Capture the cell that displays the provided text and extract its (X, Y) central coordinate. 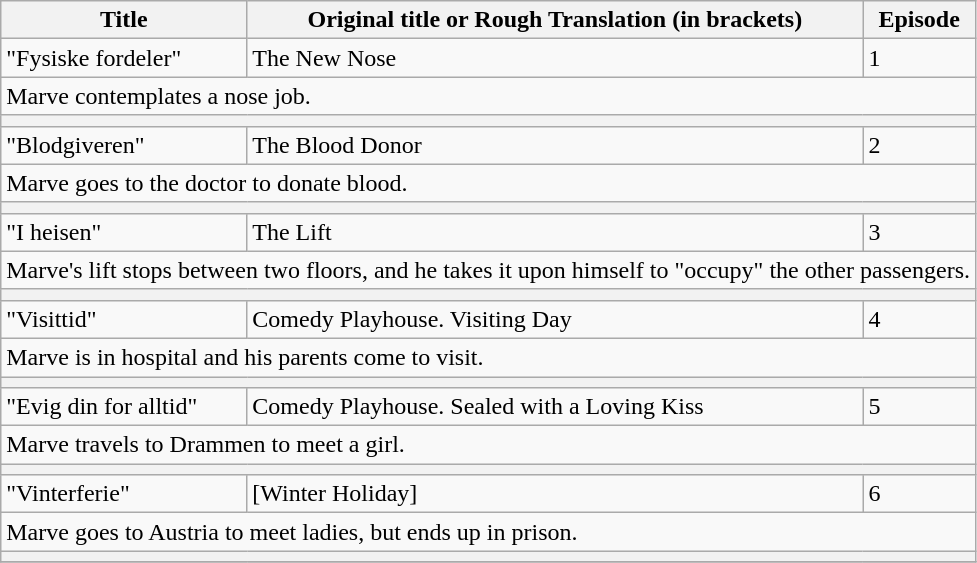
Marve travels to Drammen to meet a girl. (488, 445)
Comedy Playhouse. Sealed with a Loving Kiss (555, 407)
2 (920, 145)
Episode (920, 20)
3 (920, 232)
"Visittid" (124, 319)
"Vinterferie" (124, 494)
"I heisen" (124, 232)
The Lift (555, 232)
6 (920, 494)
5 (920, 407)
"Blodgiveren" (124, 145)
The Blood Donor (555, 145)
Original title or Rough Translation (in brackets) (555, 20)
Marve goes to the doctor to donate blood. (488, 183)
"Fysiske fordeler" (124, 58)
Marve is in hospital and his parents come to visit. (488, 357)
Marve goes to Austria to meet ladies, but ends up in prison. (488, 532)
Comedy Playhouse. Visiting Day (555, 319)
Title (124, 20)
Marve's lift stops between two floors, and he takes it upon himself to "occupy" the other passengers. (488, 270)
[Winter Holiday] (555, 494)
4 (920, 319)
"Evig din for alltid" (124, 407)
Marve contemplates a nose job. (488, 96)
The New Nose (555, 58)
1 (920, 58)
